Locate the cell with the specified text and output its (x, y) center coordinate. 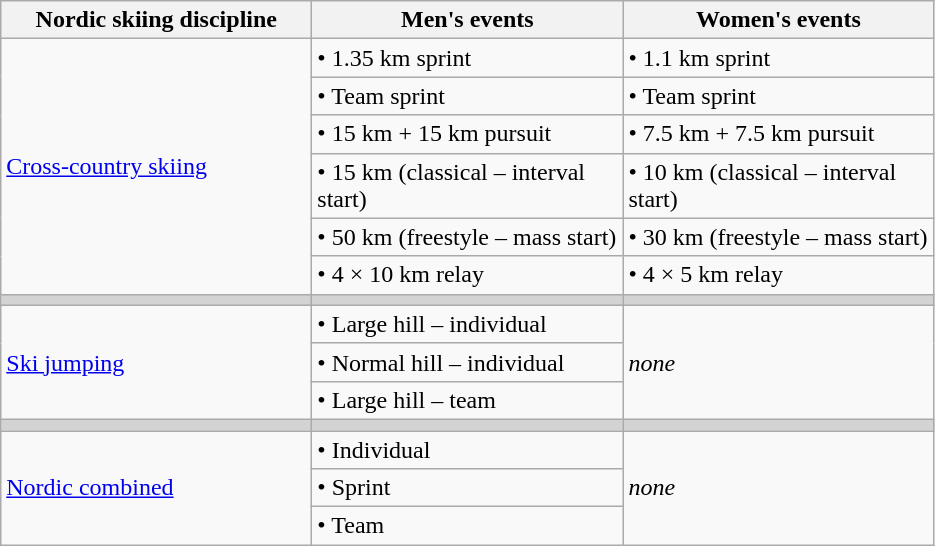
Nordic combined (156, 487)
• 4 × 5 km relay (778, 275)
• 4 × 10 km relay (468, 275)
• 50 km (freestyle – mass start) (468, 237)
Women's events (778, 20)
Cross-country skiing (156, 166)
• 30 km (freestyle – mass start) (778, 237)
• 7.5 km + 7.5 km pursuit (778, 134)
• Large hill – team (468, 400)
• Sprint (468, 488)
• 1.1 km sprint (778, 58)
• 15 km (classical – interval start) (468, 186)
• 10 km (classical – interval start) (778, 186)
• Normal hill – individual (468, 362)
• Large hill – individual (468, 324)
Ski jumping (156, 362)
• Team (468, 526)
• Individual (468, 449)
Nordic skiing discipline (156, 20)
• 1.35 km sprint (468, 58)
Men's events (468, 20)
• 15 km + 15 km pursuit (468, 134)
